Identify which cell holds the provided text, then report its [X, Y] central coordinate. 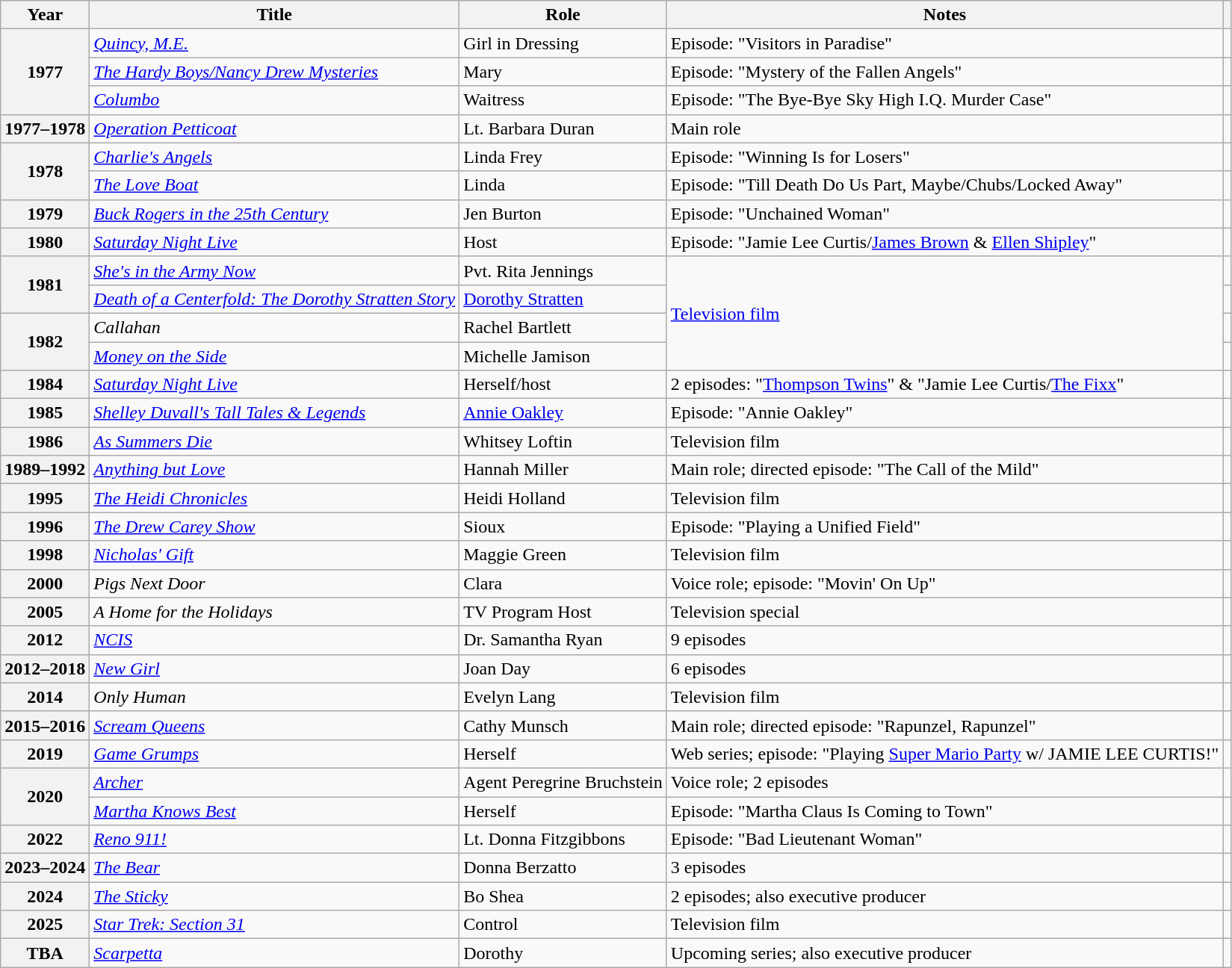
6 episodes [944, 668]
She's in the Army Now [275, 270]
Lt. Barbara Duran [563, 128]
Pvt. Rita Jennings [563, 270]
2019 [45, 754]
1979 [45, 214]
NCIS [275, 640]
2014 [45, 697]
Jen Burton [563, 214]
Money on the Side [275, 356]
The Drew Carey Show [275, 527]
Columbo [275, 100]
Archer [275, 782]
Upcoming series; also executive producer [944, 953]
Only Human [275, 697]
Title [275, 15]
Episode: "Winning Is for Losers" [944, 157]
2 episodes: "Thompson Twins" & "Jamie Lee Curtis/The Fixx" [944, 385]
1982 [45, 341]
Mary [563, 72]
Donna Berzatto [563, 868]
1977 [45, 72]
The Hardy Boys/Nancy Drew Mysteries [275, 72]
1998 [45, 555]
Episode: "The Bye-Bye Sky High I.Q. Murder Case" [944, 100]
Callahan [275, 327]
Sioux [563, 527]
2025 [45, 925]
Shelley Duvall's Tall Tales & Legends [275, 413]
The Love Boat [275, 185]
1996 [45, 527]
1995 [45, 498]
Episode: "Playing a Unified Field" [944, 527]
Role [563, 15]
3 episodes [944, 868]
Television special [944, 612]
Year [45, 15]
2 episodes; also executive producer [944, 896]
Episode: "Martha Claus Is Coming to Town" [944, 810]
1984 [45, 385]
Dorothy [563, 953]
2023–2024 [45, 868]
Scream Queens [275, 725]
Herself/host [563, 385]
Linda Frey [563, 157]
Lt. Donna Fitzgibbons [563, 840]
2012 [45, 640]
Episode: "Till Death Do Us Part, Maybe/Chubs/Locked Away" [944, 185]
9 episodes [944, 640]
Anything but Love [275, 470]
The Heidi Chronicles [275, 498]
Game Grumps [275, 754]
Star Trek: Section 31 [275, 925]
Scarpetta [275, 953]
Host [563, 242]
2020 [45, 796]
Quincy, M.E. [275, 43]
Hannah Miller [563, 470]
Web series; episode: "Playing Super Mario Party w/ JAMIE LEE CURTIS!" [944, 754]
Michelle Jamison [563, 356]
New Girl [275, 668]
Operation Petticoat [275, 128]
Bo Shea [563, 896]
Nicholas' Gift [275, 555]
The Bear [275, 868]
Martha Knows Best [275, 810]
Girl in Dressing [563, 43]
Charlie's Angels [275, 157]
Reno 911! [275, 840]
Voice role; 2 episodes [944, 782]
1986 [45, 441]
Episode: "Mystery of the Fallen Angels" [944, 72]
2022 [45, 840]
2015–2016 [45, 725]
1980 [45, 242]
Episode: "Jamie Lee Curtis/James Brown & Ellen Shipley" [944, 242]
Main role; directed episode: "Rapunzel, Rapunzel" [944, 725]
1989–1992 [45, 470]
2000 [45, 583]
2012–2018 [45, 668]
1985 [45, 413]
Main role [944, 128]
Pigs Next Door [275, 583]
1978 [45, 171]
Episode: "Unchained Woman" [944, 214]
Heidi Holland [563, 498]
1981 [45, 285]
2005 [45, 612]
Notes [944, 15]
Joan Day [563, 668]
A Home for the Holidays [275, 612]
Control [563, 925]
Cathy Munsch [563, 725]
Episode: "Visitors in Paradise" [944, 43]
Evelyn Lang [563, 697]
Linda [563, 185]
Dr. Samantha Ryan [563, 640]
2024 [45, 896]
Main role; directed episode: "The Call of the Mild" [944, 470]
Rachel Bartlett [563, 327]
TV Program Host [563, 612]
As Summers Die [275, 441]
Maggie Green [563, 555]
Whitsey Loftin [563, 441]
Death of a Centerfold: The Dorothy Stratten Story [275, 299]
1977–1978 [45, 128]
Agent Peregrine Bruchstein [563, 782]
Clara [563, 583]
Voice role; episode: "Movin' On Up" [944, 583]
The Sticky [275, 896]
Episode: "Annie Oakley" [944, 413]
Episode: "Bad Lieutenant Woman" [944, 840]
Waitress [563, 100]
TBA [45, 953]
Dorothy Stratten [563, 299]
Buck Rogers in the 25th Century [275, 214]
Annie Oakley [563, 413]
